Pinpoint the cell where the given text exists, returning its (x, y) midpoint coordinate. 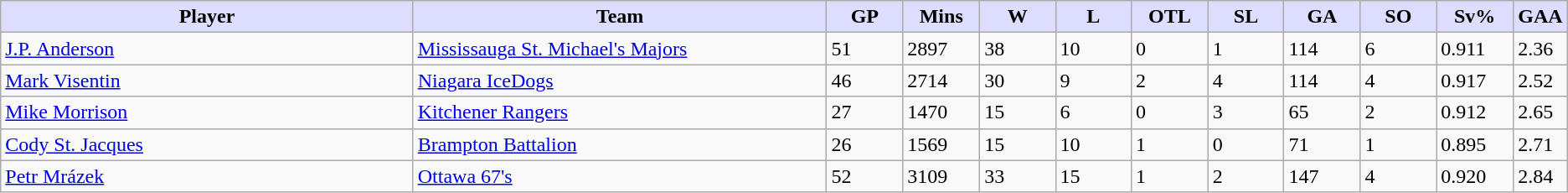
0.912 (1475, 112)
2714 (941, 81)
Team (620, 17)
Kitchener Rangers (620, 112)
Mark Visentin (207, 81)
30 (1018, 81)
3109 (941, 176)
Mike Morrison (207, 112)
2.52 (1541, 81)
GAA (1541, 17)
46 (864, 81)
L (1093, 17)
GA (1322, 17)
GP (864, 17)
2897 (941, 49)
SL (1246, 17)
OTL (1169, 17)
SO (1399, 17)
J.P. Anderson (207, 49)
2.36 (1541, 49)
Petr Mrázek (207, 176)
26 (864, 144)
71 (1322, 144)
0.911 (1475, 49)
0.895 (1475, 144)
27 (864, 112)
147 (1322, 176)
0.917 (1475, 81)
2.65 (1541, 112)
Sv% (1475, 17)
3 (1246, 112)
2.71 (1541, 144)
33 (1018, 176)
W (1018, 17)
9 (1093, 81)
Cody St. Jacques (207, 144)
Mins (941, 17)
Niagara IceDogs (620, 81)
51 (864, 49)
1470 (941, 112)
Mississauga St. Michael's Majors (620, 49)
52 (864, 176)
2.84 (1541, 176)
65 (1322, 112)
Brampton Battalion (620, 144)
38 (1018, 49)
0.920 (1475, 176)
Player (207, 17)
Ottawa 67's (620, 176)
1569 (941, 144)
